Search for the cell housing the specified text and yield its (X, Y) center coordinate. 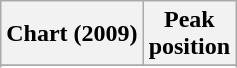
Chart (2009) (72, 34)
Peakposition (189, 34)
